Return the (x, y) coordinate for the center point of the cell that contains the specified text.  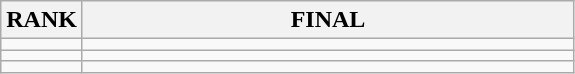
RANK (42, 20)
FINAL (328, 20)
